Find where the given text appears and provide that cell's center as [x, y] coordinate. 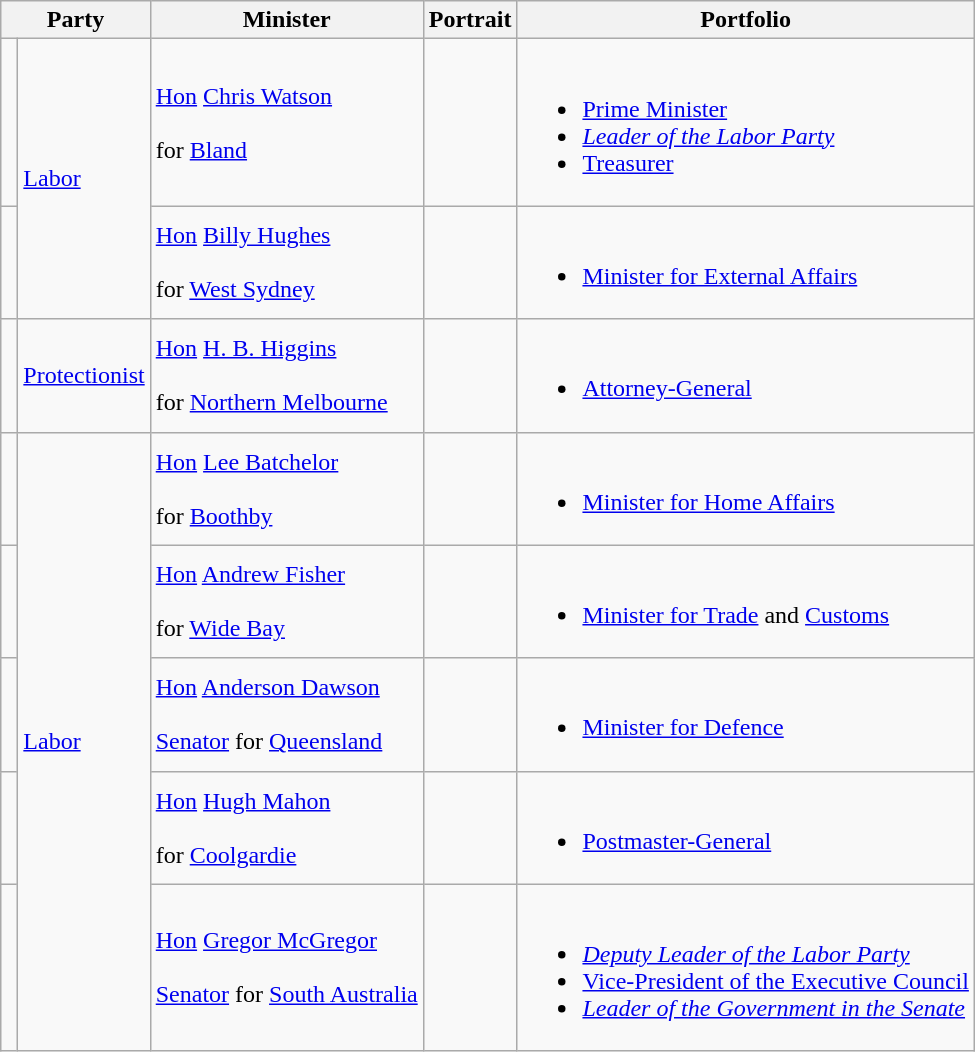
Protectionist [84, 376]
Minister for Home Affairs [746, 488]
Postmaster-General [746, 828]
Minister for Defence [746, 714]
Hon Gregor McGregor Senator for South Australia [286, 968]
Minister for Trade and Customs [746, 602]
Hon Hugh Mahon for Coolgardie [286, 828]
Hon Billy Hughes for West Sydney [286, 262]
Hon Lee Batchelor for Boothby [286, 488]
Prime MinisterLeader of the Labor PartyTreasurer [746, 122]
Minister [286, 20]
Minister for External Affairs [746, 262]
Hon Chris Watson for Bland [286, 122]
Attorney-General [746, 376]
Party [76, 20]
Hon H. B. Higgins for Northern Melbourne [286, 376]
Portfolio [746, 20]
Hon Andrew Fisher for Wide Bay [286, 602]
Deputy Leader of the Labor PartyVice-President of the Executive CouncilLeader of the Government in the Senate [746, 968]
Portrait [470, 20]
Hon Anderson Dawson Senator for Queensland [286, 714]
